Capture the cell that displays the provided text and extract its (x, y) central coordinate. 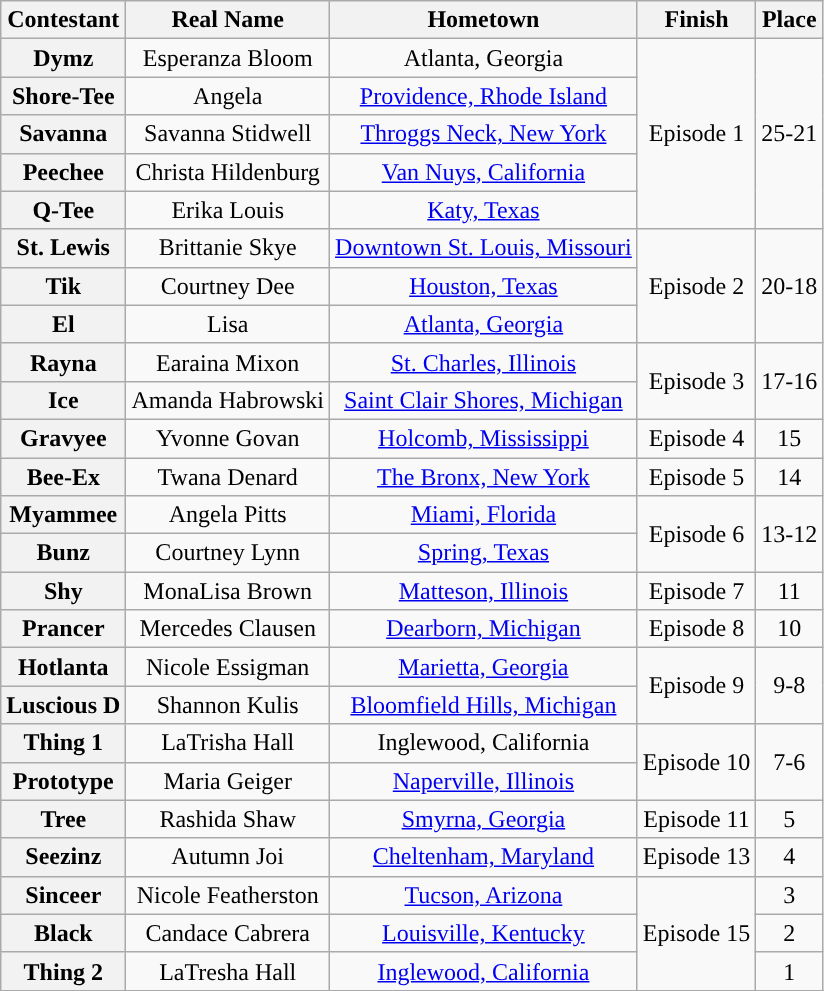
13-12 (790, 534)
Cheltenham, Maryland (484, 857)
Episode 10 (696, 762)
Dymz (64, 58)
Angela Pitts (228, 515)
14 (790, 477)
Seezinz (64, 857)
Episode 9 (696, 686)
Hometown (484, 20)
3 (790, 895)
4 (790, 857)
Episode 15 (696, 933)
Maria Geiger (228, 781)
Louisville, Kentucky (484, 933)
Esperanza Bloom (228, 58)
Amanda Habrowski (228, 400)
Contestant (64, 20)
Yvonne Govan (228, 438)
The Bronx, New York (484, 477)
Thing 2 (64, 971)
St. Lewis (64, 248)
Episode 13 (696, 857)
Shannon Kulis (228, 705)
Real Name (228, 20)
Courtney Dee (228, 286)
Ice (64, 400)
Rayna (64, 362)
Matteson, Illinois (484, 591)
Saint Clair Shores, Michigan (484, 400)
Twana Denard (228, 477)
7-6 (790, 762)
Houston, Texas (484, 286)
Episode 7 (696, 591)
Erika Louis (228, 210)
2 (790, 933)
Luscious D (64, 705)
Q-Tee (64, 210)
10 (790, 629)
Angela (228, 96)
St. Charles, Illinois (484, 362)
Providence, Rhode Island (484, 96)
Christa Hildenburg (228, 172)
Episode 2 (696, 286)
Lisa (228, 324)
15 (790, 438)
Katy, Texas (484, 210)
Place (790, 20)
El (64, 324)
Prototype (64, 781)
Episode 8 (696, 629)
LaTrisha Hall (228, 743)
Tucson, Arizona (484, 895)
Gravyee (64, 438)
Downtown St. Louis, Missouri (484, 248)
Myammee (64, 515)
Earaina Mixon (228, 362)
5 (790, 819)
Bunz (64, 553)
Rashida Shaw (228, 819)
Hotlanta (64, 667)
Episode 4 (696, 438)
Episode 11 (696, 819)
Mercedes Clausen (228, 629)
Prancer (64, 629)
Bee-Ex (64, 477)
Courtney Lynn (228, 553)
Finish (696, 20)
MonaLisa Brown (228, 591)
Episode 1 (696, 134)
Marietta, Georgia (484, 667)
Tree (64, 819)
25-21 (790, 134)
Shy (64, 591)
LaTresha Hall (228, 971)
Shore-Tee (64, 96)
Sinceer (64, 895)
Episode 5 (696, 477)
Tik (64, 286)
Black (64, 933)
Thing 1 (64, 743)
Van Nuys, California (484, 172)
Miami, Florida (484, 515)
Episode 6 (696, 534)
Savanna (64, 134)
Naperville, Illinois (484, 781)
9-8 (790, 686)
17-16 (790, 381)
Autumn Joi (228, 857)
11 (790, 591)
Bloomfield Hills, Michigan (484, 705)
Savanna Stidwell (228, 134)
Smyrna, Georgia (484, 819)
Brittanie Skye (228, 248)
Spring, Texas (484, 553)
Dearborn, Michigan (484, 629)
Candace Cabrera (228, 933)
Throggs Neck, New York (484, 134)
20-18 (790, 286)
Nicole Featherston (228, 895)
Nicole Essigman (228, 667)
Holcomb, Mississippi (484, 438)
Episode 3 (696, 381)
1 (790, 971)
Peechee (64, 172)
